Find where the given text appears and provide that cell's center as [x, y] coordinate. 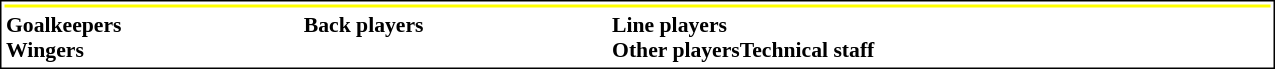
Line playersOther playersTechnical staff [941, 37]
GoalkeepersWingers [152, 37]
Back players [454, 37]
